Find where the given text appears and provide that cell's center as [x, y] coordinate. 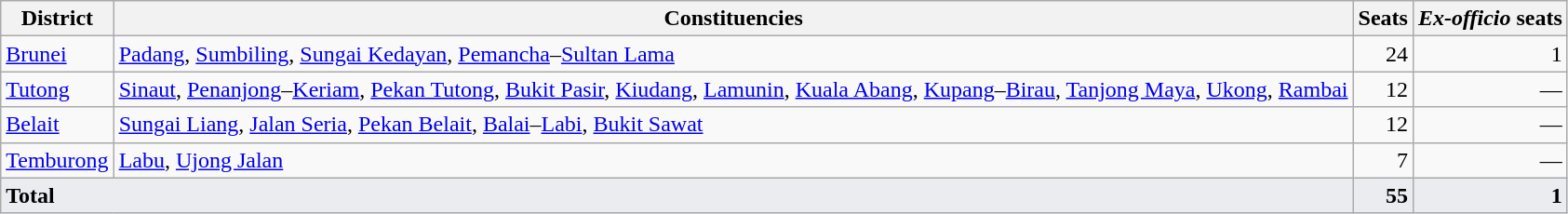
Padang, Sumbiling, Sungai Kedayan, Pemancha–Sultan Lama [733, 54]
Sinaut, Penanjong–Keriam, Pekan Tutong, Bukit Pasir, Kiudang, Lamunin, Kuala Abang, Kupang–Birau, Tanjong Maya, Ukong, Rambai [733, 89]
Constituencies [733, 19]
Total [677, 195]
Tutong [58, 89]
Sungai Liang, Jalan Seria, Pekan Belait, Balai–Labi, Bukit Sawat [733, 125]
Brunei [58, 54]
Ex-officio seats [1490, 19]
Belait [58, 125]
Temburong [58, 160]
District [58, 19]
Labu, Ujong Jalan [733, 160]
24 [1383, 54]
55 [1383, 195]
7 [1383, 160]
Seats [1383, 19]
